Detect which cell encompasses the target text, then output its (x, y) center coordinate. 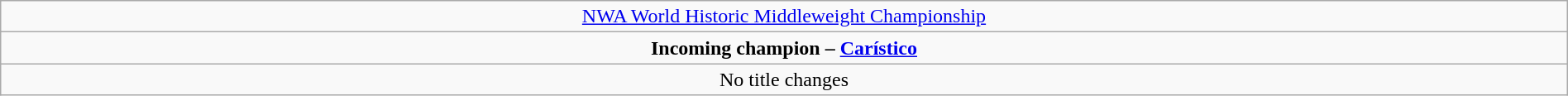
NWA World Historic Middleweight Championship (784, 17)
Incoming champion – Carístico (784, 48)
No title changes (784, 79)
